Locate the cell with the specified text and output its [X, Y] center coordinate. 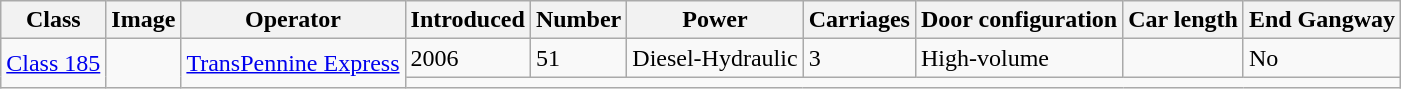
Power [715, 20]
Class 185 [54, 64]
Introduced [468, 20]
Number [578, 20]
51 [578, 58]
Class [54, 20]
Image [144, 20]
Diesel-Hydraulic [715, 58]
Door configuration [1018, 20]
No [1322, 58]
3 [859, 58]
Car length [1184, 20]
High-volume [1018, 58]
End Gangway [1322, 20]
Carriages [859, 20]
TransPennine Express [293, 64]
2006 [468, 58]
Operator [293, 20]
